Extract the [X, Y] coordinate from the center of the cell holding the provided text.  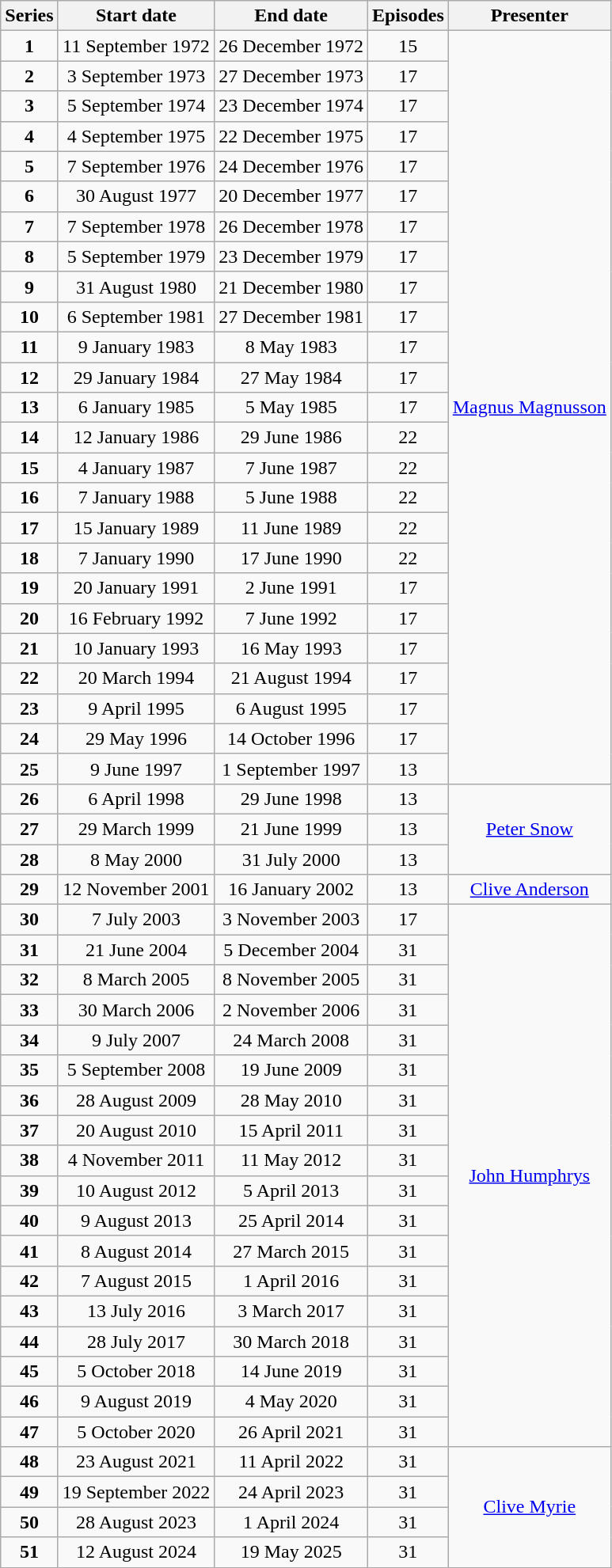
42 [29, 1281]
29 January 1984 [136, 378]
Start date [136, 16]
9 June 1997 [136, 769]
5 September 1979 [136, 256]
46 [29, 1402]
21 June 2004 [136, 950]
27 [29, 829]
20 January 1991 [136, 588]
11 April 2022 [291, 1462]
11 June 1989 [291, 528]
26 [29, 799]
34 [29, 1040]
5 May 1985 [291, 408]
28 August 2023 [136, 1522]
8 November 2005 [291, 980]
23 [29, 708]
27 May 1984 [291, 378]
17 June 1990 [291, 558]
2 June 1991 [291, 588]
7 June 1987 [291, 468]
10 [29, 317]
27 December 1981 [291, 317]
20 December 1977 [291, 196]
1 April 2016 [291, 1281]
11 [29, 347]
7 July 2003 [136, 920]
19 May 2025 [291, 1552]
30 March 2006 [136, 1010]
15 April 2011 [291, 1130]
7 [29, 226]
9 August 2013 [136, 1221]
5 April 2013 [291, 1190]
Series [29, 16]
8 May 2000 [136, 859]
36 [29, 1100]
24 March 2008 [291, 1040]
26 April 2021 [291, 1432]
Magnus Magnusson [529, 408]
7 January 1990 [136, 558]
4 [29, 136]
26 December 1972 [291, 46]
37 [29, 1130]
50 [29, 1522]
4 September 1975 [136, 136]
43 [29, 1311]
3 September 1973 [136, 76]
6 September 1981 [136, 317]
11 May 2012 [291, 1160]
6 April 1998 [136, 799]
2 [29, 76]
4 January 1987 [136, 468]
9 January 1983 [136, 347]
7 September 1976 [136, 166]
16 February 1992 [136, 618]
24 April 2023 [291, 1492]
9 April 1995 [136, 708]
29 May 1996 [136, 738]
10 August 2012 [136, 1190]
5 October 2020 [136, 1432]
51 [29, 1552]
Clive Myrie [529, 1507]
16 [29, 498]
31 August 1980 [136, 287]
16 January 2002 [291, 890]
23 December 1974 [291, 106]
48 [29, 1462]
31 July 2000 [291, 859]
49 [29, 1492]
14 [29, 438]
47 [29, 1432]
21 December 1980 [291, 287]
30 March 2018 [291, 1342]
30 [29, 920]
29 March 1999 [136, 829]
25 [29, 769]
38 [29, 1160]
3 March 2017 [291, 1311]
7 August 2015 [136, 1281]
12 [29, 378]
32 [29, 980]
End date [291, 16]
5 June 1988 [291, 498]
20 [29, 618]
12 August 2024 [136, 1552]
Clive Anderson [529, 890]
27 March 2015 [291, 1251]
11 September 1972 [136, 46]
1 September 1997 [291, 769]
3 [29, 106]
5 October 2018 [136, 1372]
5 December 2004 [291, 950]
40 [29, 1221]
28 August 2009 [136, 1100]
33 [29, 1010]
27 December 1973 [291, 76]
12 November 2001 [136, 890]
24 December 1976 [291, 166]
7 September 1978 [136, 226]
9 August 2019 [136, 1402]
16 May 1993 [291, 648]
3 November 2003 [291, 920]
45 [29, 1372]
22 December 1975 [291, 136]
4 May 2020 [291, 1402]
30 August 1977 [136, 196]
23 December 1979 [291, 256]
19 September 2022 [136, 1492]
8 August 2014 [136, 1251]
14 June 2019 [291, 1372]
21 June 1999 [291, 829]
6 January 1985 [136, 408]
8 [29, 256]
2 November 2006 [291, 1010]
20 August 2010 [136, 1130]
1 [29, 46]
Presenter [529, 16]
20 March 1994 [136, 678]
5 [29, 166]
28 May 2010 [291, 1100]
12 January 1986 [136, 438]
9 [29, 287]
10 January 1993 [136, 648]
18 [29, 558]
23 August 2021 [136, 1462]
1 April 2024 [291, 1522]
7 January 1988 [136, 498]
15 January 1989 [136, 528]
29 June 1998 [291, 799]
26 December 1978 [291, 226]
Episodes [408, 16]
5 September 2008 [136, 1070]
35 [29, 1070]
44 [29, 1342]
41 [29, 1251]
28 [29, 859]
28 July 2017 [136, 1342]
6 August 1995 [291, 708]
John Humphrys [529, 1176]
25 April 2014 [291, 1221]
9 July 2007 [136, 1040]
19 June 2009 [291, 1070]
14 October 1996 [291, 738]
29 June 1986 [291, 438]
21 August 1994 [291, 678]
19 [29, 588]
5 September 1974 [136, 106]
21 [29, 648]
7 June 1992 [291, 618]
8 May 1983 [291, 347]
24 [29, 738]
6 [29, 196]
39 [29, 1190]
Peter Snow [529, 829]
8 March 2005 [136, 980]
29 [29, 890]
4 November 2011 [136, 1160]
13 July 2016 [136, 1311]
